Provide the [X, Y] coordinate of the cell's center where the given text is located.  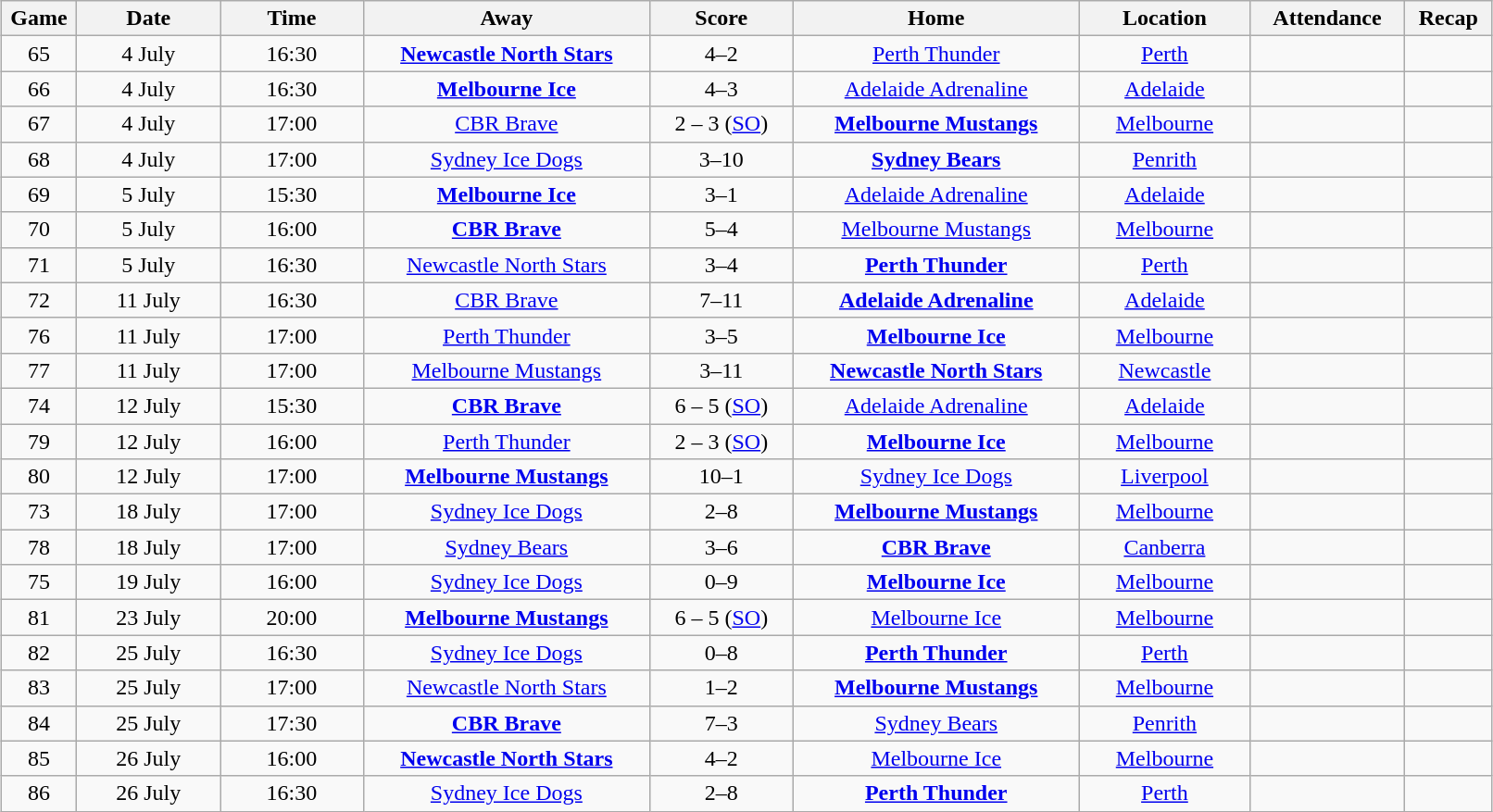
3–5 [721, 335]
75 [39, 582]
73 [39, 512]
76 [39, 335]
1–2 [721, 688]
3–10 [721, 159]
0–8 [721, 653]
Date [148, 19]
3–4 [721, 265]
Recap [1449, 19]
7–11 [721, 300]
66 [39, 89]
Away [506, 19]
20:00 [293, 618]
83 [39, 688]
85 [39, 758]
82 [39, 653]
Attendance [1326, 19]
78 [39, 547]
Score [721, 19]
23 July [148, 618]
81 [39, 618]
Game [39, 19]
65 [39, 54]
77 [39, 370]
4–3 [721, 89]
17:30 [293, 723]
3–1 [721, 194]
Canberra [1164, 547]
80 [39, 477]
74 [39, 406]
86 [39, 793]
69 [39, 194]
Location [1164, 19]
Home [935, 19]
84 [39, 723]
67 [39, 124]
68 [39, 159]
72 [39, 300]
70 [39, 230]
7–3 [721, 723]
3–11 [721, 370]
Newcastle [1164, 370]
19 July [148, 582]
71 [39, 265]
79 [39, 442]
Liverpool [1164, 477]
10–1 [721, 477]
Time [293, 19]
0–9 [721, 582]
3–6 [721, 547]
5–4 [721, 230]
